From the cell containing the given text, extract its center point as [X, Y] coordinate. 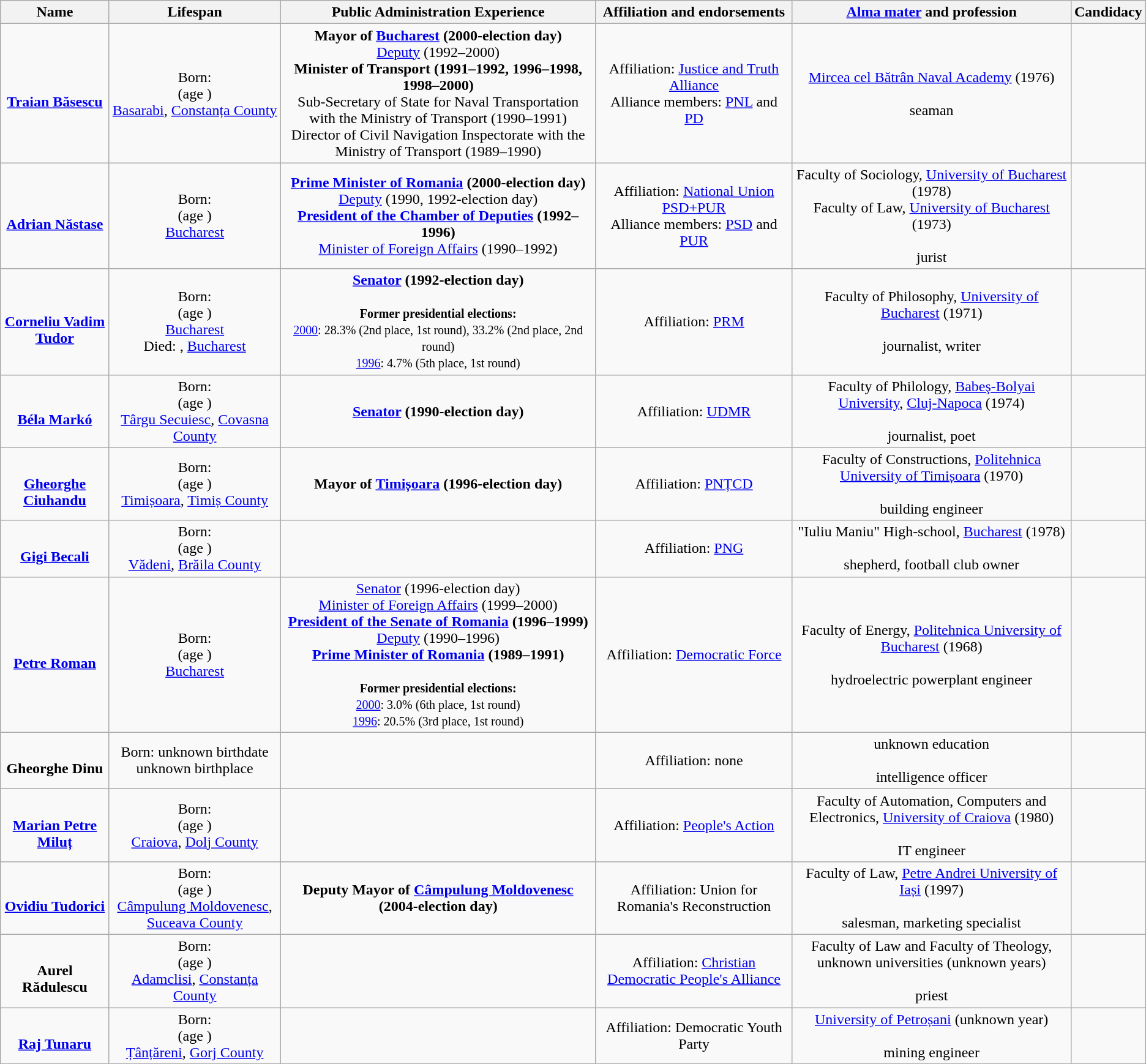
Senator (1990-election day) [438, 411]
Adrian Năstase [55, 215]
Affiliation: Union for Romania's Reconstruction [694, 897]
Marian Petre Miluț [55, 825]
Affiliation: Justice and Truth AllianceAlliance members: PNL and PD [694, 93]
"Iuliu Maniu" High-school, Bucharest (1978)shepherd, football club owner [932, 549]
Gigi Becali [55, 549]
Affiliation: PRM [694, 322]
Faculty of Energy, Politehnica University of Bucharest (1968)hydroelectric powerplant engineer [932, 654]
Raj Tunaru [55, 1036]
Born: (age )Basarabi, Constanța County [195, 93]
Affiliation: Democratic Youth Party [694, 1036]
Public Administration Experience [438, 12]
Born: (age )Câmpulung Moldovenesc, Suceava County [195, 897]
Faculty of Constructions, Politehnica University of Timișoara (1970)building engineer [932, 484]
Candidacy [1108, 12]
Affiliation: PNG [694, 549]
University of Petroșani (unknown year)mining engineer [932, 1036]
Faculty of Philology, Babeş-Bolyai University, Cluj-Napoca (1974)journalist, poet [932, 411]
Affiliation: PNȚCD [694, 484]
Faculty of Philosophy, University of Bucharest (1971)journalist, writer [932, 322]
Affiliation: People's Action [694, 825]
Deputy Mayor of Câmpulung Moldovenesc (2004-election day) [438, 897]
Affiliation: Christian Democratic People's Alliance [694, 971]
Born: (age )BucharestDied: , Bucharest [195, 322]
Faculty of Sociology, University of Bucharest (1978)Faculty of Law, University of Bucharest (1973)jurist [932, 215]
Affiliation and endorsements [694, 12]
Born: (age )Craiova, Dolj County [195, 825]
Alma mater and profession [932, 12]
Affiliation: UDMR [694, 411]
Affiliation: none [694, 760]
Affiliation: Democratic Force [694, 654]
Name [55, 12]
Corneliu Vadim Tudor [55, 322]
Mayor of Timișoara (1996-election day) [438, 484]
Faculty of Automation, Computers and Electronics, University of Craiova (1980)IT engineer [932, 825]
Born: (age )Țânțăreni, Gorj County [195, 1036]
Petre Roman [55, 654]
Béla Markó [55, 411]
unknown educationintelligence officer [932, 760]
Gheorghe Ciuhandu [55, 484]
Lifespan [195, 12]
Born: (age )Vădeni, Brăila County [195, 549]
Ovidiu Tudorici [55, 897]
Born: unknown birthdateunknown birthplace [195, 760]
Gheorghe Dinu [55, 760]
Aurel Rădulescu [55, 971]
Born: (age )Adamclisi, Constanța County [195, 971]
Born: (age )Timișoara, Timiș County [195, 484]
Mircea cel Bătrân Naval Academy (1976)seaman [932, 93]
Born: (age )Târgu Secuiesc, Covasna County [195, 411]
Traian Băsescu [55, 93]
Faculty of Law and Faculty of Theology, unknown universities (unknown years)priest [932, 971]
Faculty of Law, Petre Andrei University of Iași (1997)salesman, marketing specialist [932, 897]
Affiliation: National Union PSD+PURAlliance members: PSD and PUR [694, 215]
